For the text-containing cell, return its midpoint in (x, y) coordinate format. 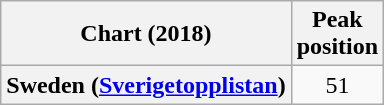
Chart (2018) (146, 34)
51 (337, 85)
Sweden (Sverigetopplistan) (146, 85)
Peakposition (337, 34)
